Extract the [x, y] coordinate from the center of the cell holding the provided text.  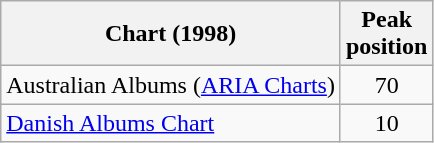
Peakposition [386, 34]
70 [386, 85]
10 [386, 123]
Chart (1998) [171, 34]
Danish Albums Chart [171, 123]
Australian Albums (ARIA Charts) [171, 85]
